Detect which cell encompasses the target text, then output its [X, Y] center coordinate. 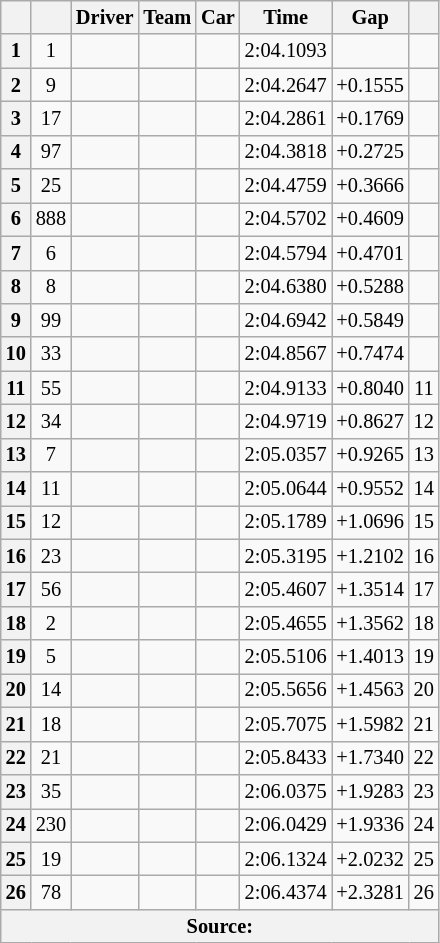
+1.4013 [370, 657]
2:04.9719 [286, 421]
Source: [220, 926]
Gap [370, 17]
+2.3281 [370, 892]
+1.4563 [370, 690]
+0.5849 [370, 320]
2:04.6942 [286, 320]
+0.9265 [370, 455]
2:04.5702 [286, 219]
+1.5982 [370, 724]
2:05.7075 [286, 724]
56 [51, 589]
10 [16, 354]
2:04.4759 [286, 186]
2:04.2861 [286, 118]
2:06.1324 [286, 859]
99 [51, 320]
+0.4701 [370, 253]
+0.1555 [370, 85]
2:04.1093 [286, 51]
2:05.8433 [286, 758]
2:04.5794 [286, 253]
2:05.4607 [286, 589]
97 [51, 152]
+0.5288 [370, 287]
+1.2102 [370, 556]
Time [286, 17]
2:06.0375 [286, 791]
+1.3514 [370, 589]
230 [51, 825]
+1.0696 [370, 522]
Driver [104, 17]
2:05.0357 [286, 455]
2:04.6380 [286, 287]
2:05.0644 [286, 489]
+0.2725 [370, 152]
2:04.3818 [286, 152]
78 [51, 892]
Team [167, 17]
33 [51, 354]
888 [51, 219]
+0.7474 [370, 354]
2:05.1789 [286, 522]
2:06.4374 [286, 892]
2:04.8567 [286, 354]
+0.3666 [370, 186]
+0.8627 [370, 421]
35 [51, 791]
+2.0232 [370, 859]
34 [51, 421]
+1.9283 [370, 791]
+0.1769 [370, 118]
2:04.9133 [286, 388]
2:04.2647 [286, 85]
+1.9336 [370, 825]
+1.7340 [370, 758]
4 [16, 152]
2:06.0429 [286, 825]
2:05.5106 [286, 657]
Car [218, 17]
55 [51, 388]
+0.9552 [370, 489]
2:05.5656 [286, 690]
+0.4609 [370, 219]
2:05.3195 [286, 556]
2:05.4655 [286, 623]
+1.3562 [370, 623]
+0.8040 [370, 388]
3 [16, 118]
